Scan for the cell matching the given text and deliver its [X, Y] coordinate at center. 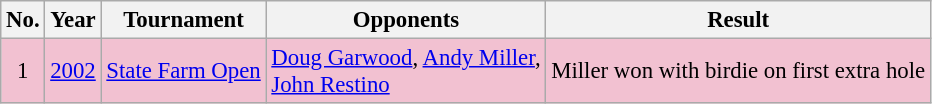
Tournament [184, 20]
State Farm Open [184, 72]
Result [738, 20]
Doug Garwood, Andy Miller, John Restino [406, 72]
Opponents [406, 20]
No. [23, 20]
2002 [73, 72]
1 [23, 72]
Miller won with birdie on first extra hole [738, 72]
Year [73, 20]
